Determine the (X, Y) coordinate at the center of the cell enclosing the given text.  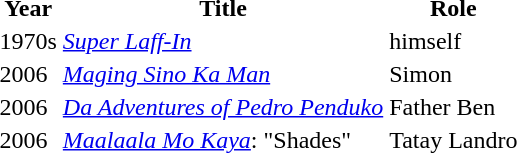
Maging Sino Ka Man (222, 74)
Super Laff-In (222, 41)
Da Adventures of Pedro Penduko (222, 107)
